Provide the (x, y) coordinate of the cell's center where the given text is located.  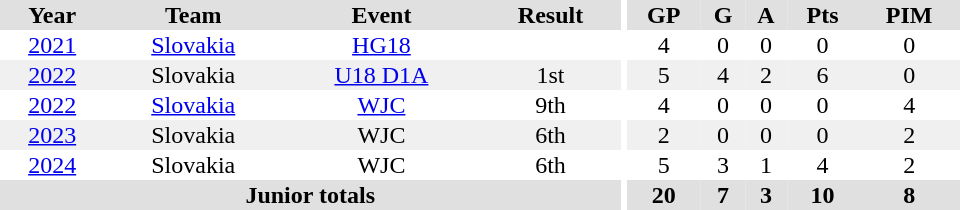
2023 (52, 135)
1st (551, 75)
Team (193, 15)
Result (551, 15)
Year (52, 15)
2024 (52, 165)
6 (823, 75)
9th (551, 105)
U18 D1A (381, 75)
PIM (909, 15)
HG18 (381, 45)
2021 (52, 45)
10 (823, 195)
8 (909, 195)
Pts (823, 15)
20 (664, 195)
G (723, 15)
Event (381, 15)
Junior totals (310, 195)
7 (723, 195)
1 (766, 165)
GP (664, 15)
A (766, 15)
